For the text-containing cell, return its midpoint in (x, y) coordinate format. 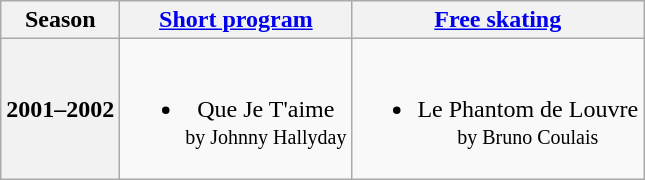
2001–2002 (60, 109)
Que Je T'aime by Johnny Hallyday (236, 109)
Short program (236, 20)
Season (60, 20)
Free skating (498, 20)
Le Phantom de Louvre by Bruno Coulais (498, 109)
